For the text-containing cell, return its midpoint in [x, y] coordinate format. 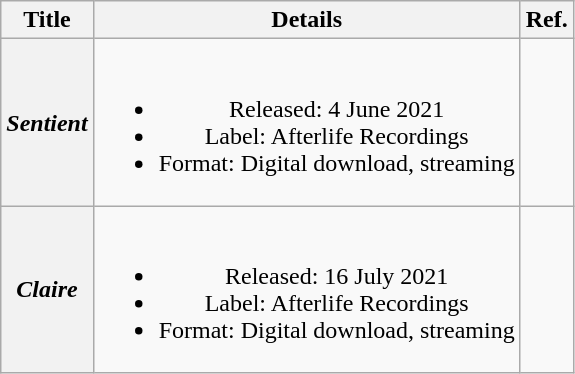
Details [306, 20]
Title [47, 20]
Ref. [546, 20]
Released: 4 June 2021Label: Afterlife RecordingsFormat: Digital download, streaming [306, 122]
Released: 16 July 2021Label: Afterlife RecordingsFormat: Digital download, streaming [306, 290]
Sentient [47, 122]
Claire [47, 290]
